Detect which cell encompasses the target text, then output its [X, Y] center coordinate. 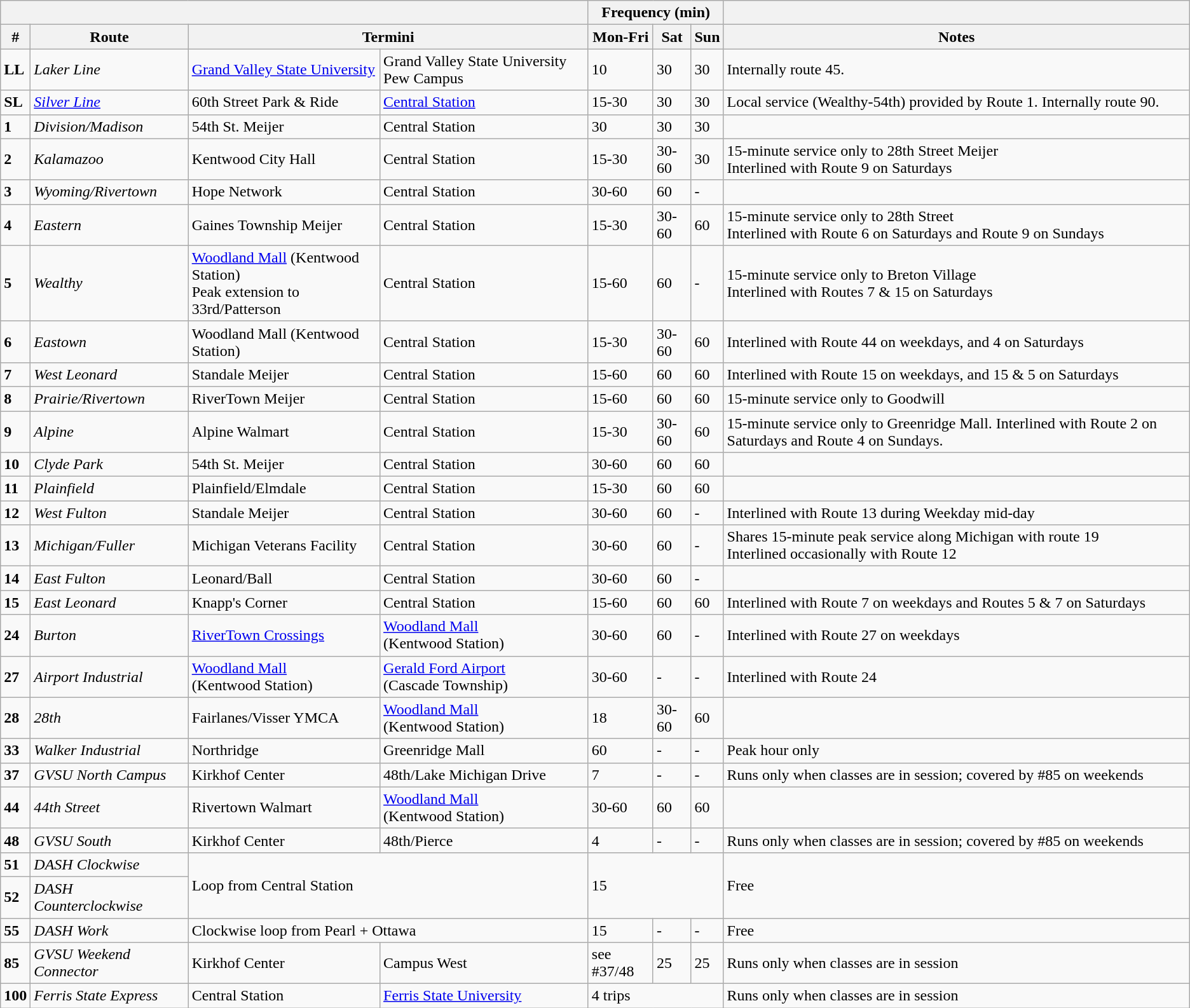
Gerald Ford Airport(Cascade Township) [484, 676]
48 [15, 840]
44 [15, 807]
24 [15, 636]
44th Street [109, 807]
15-minute service only to Goodwill [956, 398]
Grand Valley State University Pew Campus [484, 70]
13 [15, 545]
RiverTown Meijer [284, 398]
48th/Pierce [484, 840]
27 [15, 676]
Walker Industrial [109, 751]
Greenridge Mall [484, 751]
Grand Valley State University [284, 70]
Termini [388, 37]
11 [15, 489]
# [15, 37]
LL [15, 70]
West Fulton [109, 513]
Michigan Veterans Facility [284, 545]
Eastern [109, 225]
37 [15, 775]
15-minute service only to 28th StreetInterlined with Route 6 on Saturdays and Route 9 on Sundays [956, 225]
Knapp's Corner [284, 603]
Ferris State University [484, 996]
33 [15, 751]
Eastown [109, 342]
Interlined with Route 13 during Weekday mid-day [956, 513]
Shares 15-minute peak service along Michigan with route 19Interlined occasionally with Route 12 [956, 545]
GVSU Weekend Connector [109, 964]
9 [15, 431]
Leonard/Ball [284, 578]
Sun [707, 37]
RiverTown Crossings [284, 636]
SL [15, 102]
3 [15, 192]
Mon-Fri [620, 37]
Woodland Mall (Kentwood Station)Peak extension to 33rd/Patterson [284, 283]
Alpine [109, 431]
Wealthy [109, 283]
Gaines Township Meijer [284, 225]
Woodland Mall (Kentwood Station) [284, 342]
18 [620, 718]
Loop from Central Station [388, 885]
Alpine Walmart [284, 431]
Clockwise loop from Pearl + Ottawa [388, 930]
Burton [109, 636]
28th [109, 718]
28 [15, 718]
2 [15, 159]
48th/Lake Michigan Drive [484, 775]
Ferris State Express [109, 996]
4 trips [656, 996]
Wyoming/Rivertown [109, 192]
5 [15, 283]
West Leonard [109, 374]
GVSU South [109, 840]
Prairie/Rivertown [109, 398]
Kalamazoo [109, 159]
15-minute service only to Breton VillageInterlined with Routes 7 & 15 on Saturdays [956, 283]
East Fulton [109, 578]
Northridge [284, 751]
DASH Work [109, 930]
14 [15, 578]
Airport Industrial [109, 676]
Internally route 45. [956, 70]
8 [15, 398]
12 [15, 513]
Laker Line [109, 70]
100 [15, 996]
Interlined with Route 44 on weekdays, and 4 on Saturdays [956, 342]
East Leonard [109, 603]
60th Street Park & Ride [284, 102]
15-minute service only to 28th Street MeijerInterlined with Route 9 on Saturdays [956, 159]
1 [15, 126]
Michigan/Fuller [109, 545]
Plainfield/Elmdale [284, 489]
Interlined with Route 15 on weekdays, and 15 & 5 on Saturdays [956, 374]
Interlined with Route 7 on weekdays and Routes 5 & 7 on Saturdays [956, 603]
Sat [672, 37]
DASH Clockwise [109, 864]
DASH Counterclockwise [109, 897]
Frequency (min) [656, 13]
Kentwood City Hall [284, 159]
Clyde Park [109, 465]
52 [15, 897]
55 [15, 930]
Peak hour only [956, 751]
GVSU North Campus [109, 775]
see #37/48 [620, 964]
Rivertown Walmart [284, 807]
Route [109, 37]
Division/Madison [109, 126]
Local service (Wealthy-54th) provided by Route 1. Internally route 90. [956, 102]
51 [15, 864]
Silver Line [109, 102]
85 [15, 964]
Fairlanes/Visser YMCA [284, 718]
15-minute service only to Greenridge Mall. Interlined with Route 2 on Saturdays and Route 4 on Sundays. [956, 431]
Hope Network [284, 192]
Notes [956, 37]
Interlined with Route 27 on weekdays [956, 636]
Plainfield [109, 489]
Campus West [484, 964]
Interlined with Route 24 [956, 676]
6 [15, 342]
